Output the [x, y] coordinate of the center of the cell containing the given text.  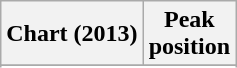
Peakposition [189, 34]
Chart (2013) [72, 34]
